Detect which cell encompasses the target text, then output its [X, Y] center coordinate. 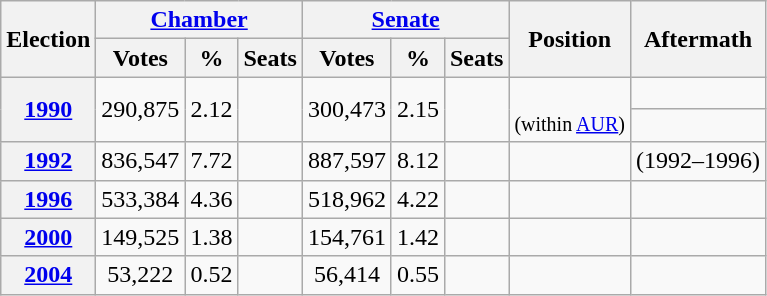
4.22 [418, 199]
2004 [48, 275]
149,525 [140, 237]
1.42 [418, 237]
Election [48, 39]
Chamber [200, 20]
2.15 [418, 110]
518,962 [346, 199]
0.52 [212, 275]
56,414 [346, 275]
53,222 [140, 275]
1.38 [212, 237]
Position [570, 39]
887,597 [346, 161]
533,384 [140, 199]
290,875 [140, 110]
836,547 [140, 161]
(within AUR) [570, 110]
0.55 [418, 275]
1992 [48, 161]
7.72 [212, 161]
8.12 [418, 161]
1990 [48, 110]
4.36 [212, 199]
(1992–1996) [698, 161]
154,761 [346, 237]
2.12 [212, 110]
1996 [48, 199]
2000 [48, 237]
300,473 [346, 110]
Aftermath [698, 39]
Senate [406, 20]
